Detect which cell encompasses the target text, then output its [x, y] center coordinate. 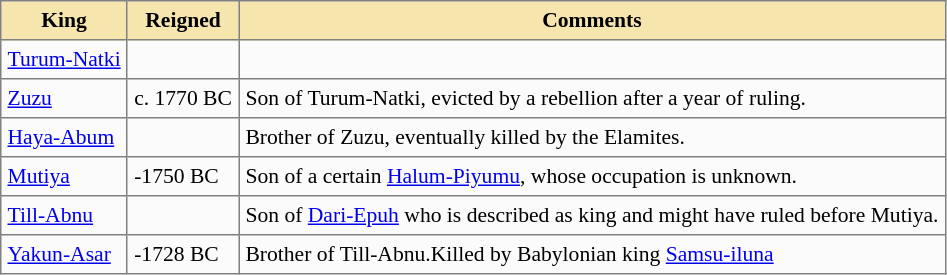
Brother of Till-Abnu.Killed by Babylonian king Samsu-iluna [592, 254]
Till-Abnu [64, 216]
Yakun-Asar [64, 254]
Mutiya [64, 176]
c. 1770 BC [182, 98]
Brother of Zuzu, eventually killed by the Elamites. [592, 138]
Comments [592, 20]
Son of a certain Halum-Piyumu, whose occupation is unknown. [592, 176]
King [64, 20]
Turum-Natki [64, 60]
Son of Dari-Epuh who is described as king and might have ruled before Mutiya. [592, 216]
Zuzu [64, 98]
-1728 BC [182, 254]
Haya-Abum [64, 138]
-1750 BC [182, 176]
Son of Turum-Natki, evicted by a rebellion after a year of ruling. [592, 98]
Reigned [182, 20]
